Determine the (x, y) coordinate at the center of the cell enclosing the given text.  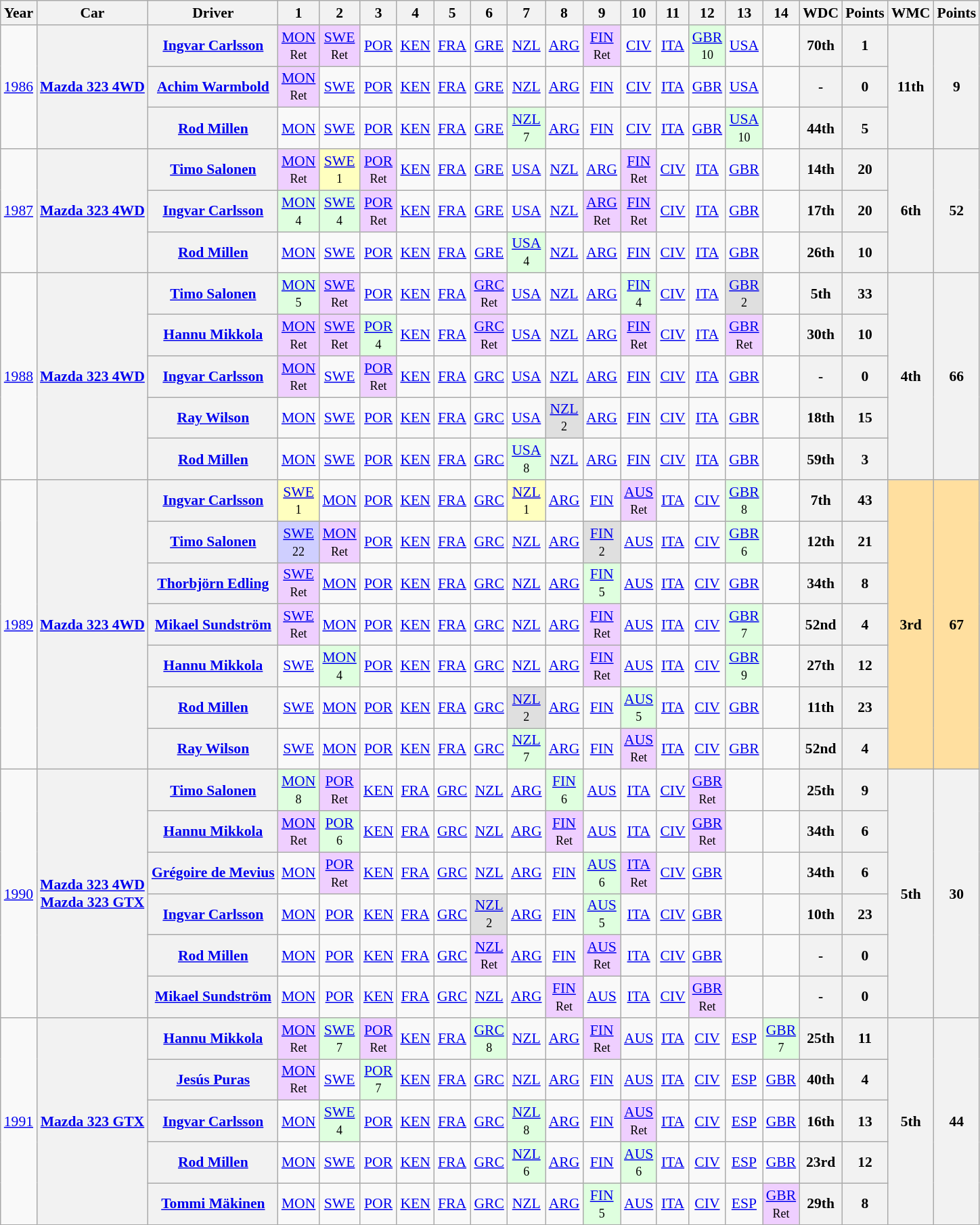
21 (865, 541)
GRC8 (489, 1038)
Driver (213, 13)
26th (820, 252)
Mazda 323 4WDMazda 323 GTX (92, 893)
3rd (911, 625)
FIN4 (639, 294)
NZLRet (489, 956)
44th (820, 129)
27th (820, 666)
40th (820, 1080)
7th (820, 501)
10th (820, 914)
Mazda 323 GTX (92, 1121)
NZL1 (527, 501)
FIN2 (602, 541)
67 (957, 625)
1990 (19, 893)
1986 (19, 87)
USA8 (527, 459)
52 (957, 211)
1988 (19, 377)
59th (820, 459)
NZL6 (527, 1163)
NZL8 (527, 1121)
GBR9 (744, 666)
USA10 (744, 129)
1989 (19, 625)
70th (820, 46)
ARGRet (602, 211)
15 (865, 418)
29th (820, 1203)
7 (527, 13)
GBR6 (744, 541)
Grégoire de Mevius (213, 873)
Tommi Mäkinen (213, 1203)
GBR8 (744, 501)
66 (957, 377)
1991 (19, 1121)
44 (957, 1121)
WDC (820, 13)
GBR10 (708, 46)
WMC (911, 13)
GBR2 (744, 294)
1987 (19, 211)
MON8 (299, 790)
Car (92, 13)
2 (340, 13)
6th (911, 211)
Achim Warmbold (213, 87)
SWE7 (340, 1038)
17th (820, 211)
23rd (820, 1163)
USA4 (527, 252)
ITARet (639, 873)
Thorbjörn Edling (213, 583)
33 (865, 294)
POR7 (378, 1080)
POR6 (340, 831)
POR4 (378, 336)
14 (781, 13)
30 (957, 893)
14th (820, 169)
Jesús Puras (213, 1080)
MON5 (299, 294)
Year (19, 13)
43 (865, 501)
4th (911, 377)
SWE22 (299, 541)
12th (820, 541)
30th (820, 336)
16th (820, 1121)
FIN6 (564, 790)
18th (820, 418)
